For the text-containing cell, return its midpoint in (X, Y) coordinate format. 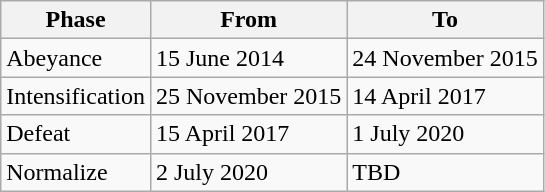
24 November 2015 (445, 58)
Intensification (76, 96)
Defeat (76, 134)
From (248, 20)
Phase (76, 20)
25 November 2015 (248, 96)
15 June 2014 (248, 58)
To (445, 20)
2 July 2020 (248, 172)
Abeyance (76, 58)
14 April 2017 (445, 96)
TBD (445, 172)
Normalize (76, 172)
1 July 2020 (445, 134)
15 April 2017 (248, 134)
